Return (x, y) of the center of cell containing provided text 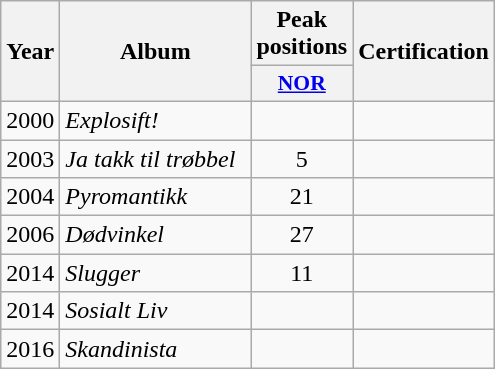
21 (302, 197)
2016 (30, 349)
Year (30, 52)
Explosift! (156, 120)
Ja takk til trøbbel (156, 159)
Peak positions (302, 34)
Slugger (156, 273)
Pyromantikk (156, 197)
5 (302, 159)
2006 (30, 235)
Sosialt Liv (156, 311)
2000 (30, 120)
27 (302, 235)
NOR (302, 84)
2003 (30, 159)
Skandinista (156, 349)
2004 (30, 197)
Dødvinkel (156, 235)
Album (156, 52)
11 (302, 273)
Certification (424, 52)
